Pinpoint the cell where the given text exists, returning its [x, y] midpoint coordinate. 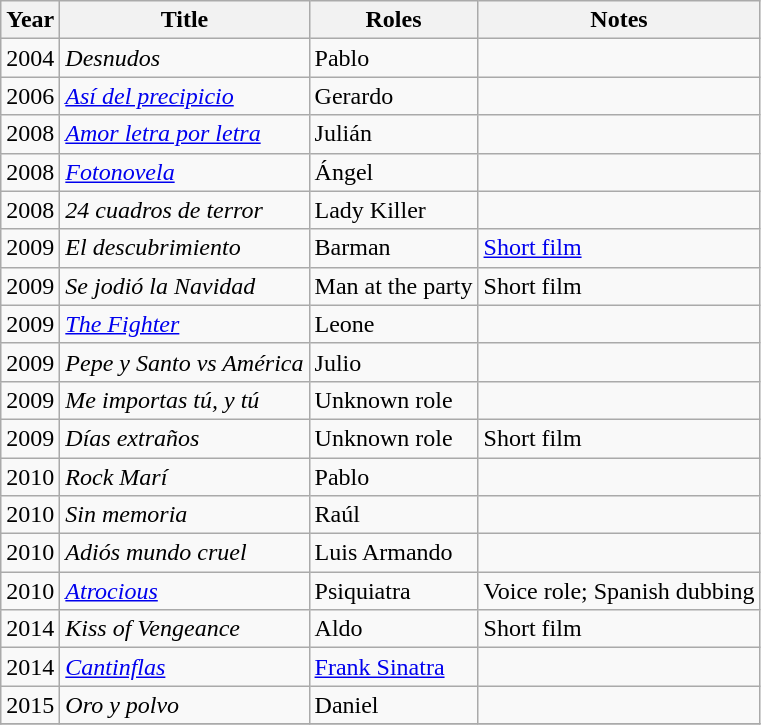
Así del precipicio [184, 96]
Raúl [394, 515]
24 cuadros de terror [184, 210]
Sin memoria [184, 515]
Year [30, 20]
Amor letra por letra [184, 134]
2006 [30, 96]
Oro y polvo [184, 705]
Kiss of Vengeance [184, 629]
Lady Killer [394, 210]
Title [184, 20]
Julián [394, 134]
Fotonovela [184, 172]
Luis Armando [394, 553]
Man at the party [394, 286]
Aldo [394, 629]
The Fighter [184, 324]
El descubrimiento [184, 248]
Ángel [394, 172]
Daniel [394, 705]
Voice role; Spanish dubbing [619, 591]
2004 [30, 58]
Se jodió la Navidad [184, 286]
Gerardo [394, 96]
Barman [394, 248]
Julio [394, 362]
Días extraños [184, 438]
Roles [394, 20]
Atrocious [184, 591]
Frank Sinatra [394, 667]
Me importas tú, y tú [184, 400]
Rock Marí [184, 477]
Desnudos [184, 58]
2015 [30, 705]
Cantinflas [184, 667]
Pepe y Santo vs América [184, 362]
Adiós mundo cruel [184, 553]
Psiquiatra [394, 591]
Notes [619, 20]
Leone [394, 324]
